Capture the cell that displays the provided text and extract its [x, y] central coordinate. 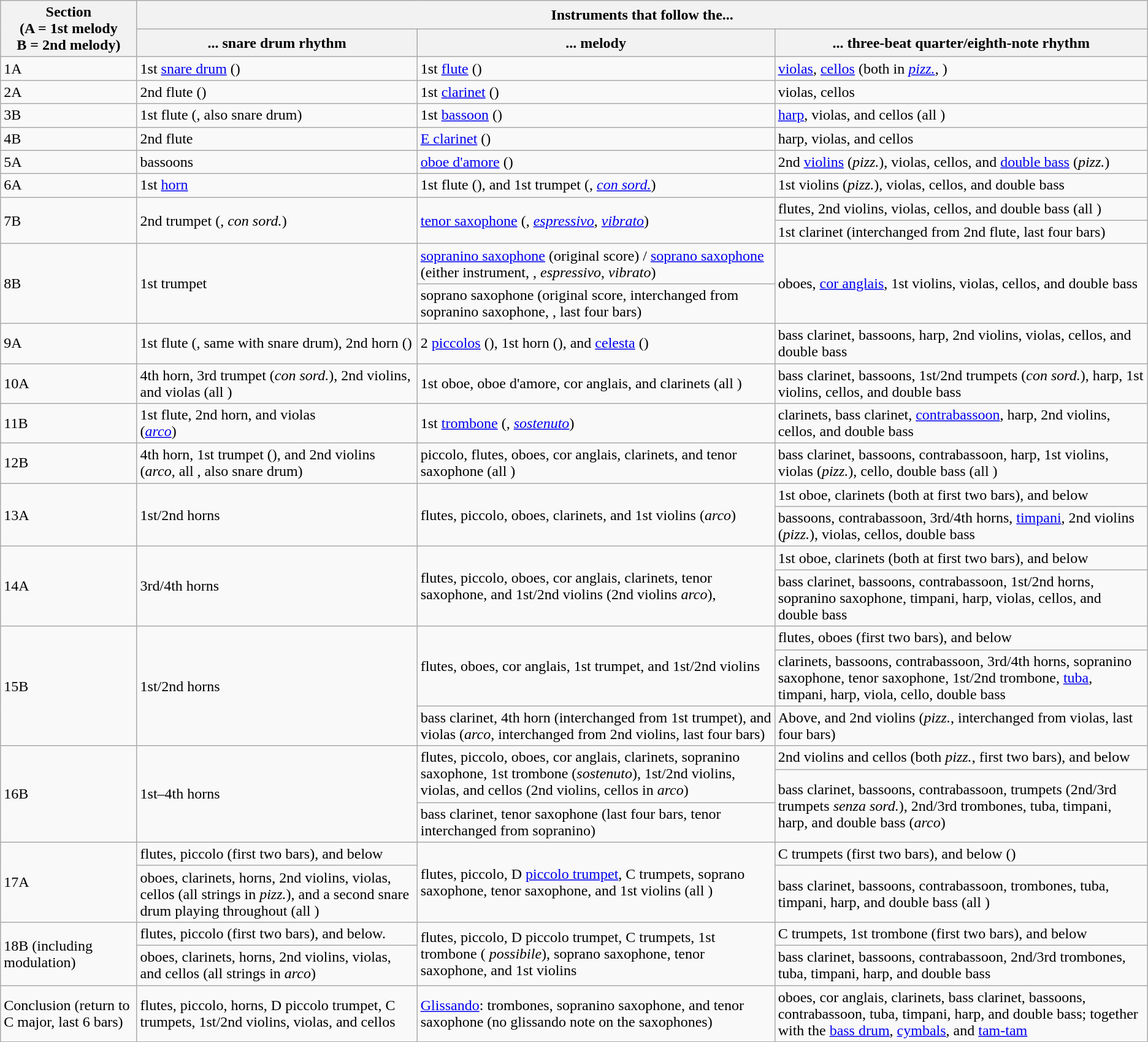
C trumpets (first two bars), and below () [961, 854]
3rd/4th horns [277, 586]
bass clarinet, bassoons, contrabassoon, harp, 1st violins, violas (pizz.), cello, double bass (all ) [961, 464]
1st flute, 2nd horn, and violas(arco) [277, 423]
flutes, piccolo, oboes, clarinets, and 1st violins (arco) [596, 515]
... snare drum rhythm [277, 43]
oboes, cor anglais, 1st violins, violas, cellos, and double bass [961, 283]
3B [69, 115]
flutes, oboes (first two bars), and below [961, 638]
Section (A = 1st melody B = 2nd melody) [69, 29]
Conclusion (return to C major, last 6 bars) [69, 1013]
Instruments that follow the... [642, 15]
13A [69, 515]
flutes, piccolo (first two bars), and below [277, 854]
oboes, clarinets, horns, 2nd violins, violas, and cellos (all strings in arco) [277, 965]
harp, violas, and cellos [961, 139]
6A [69, 185]
... melody [596, 43]
C trumpets, 1st trombone (first two bars), and below [961, 933]
2A [69, 92]
18B (including modulation) [69, 953]
4th horn, 3rd trumpet (con sord.), 2nd violins, and violas (all ) [277, 383]
1st trumpet [277, 283]
1st clarinet (interchanged from 2nd flute, last four bars) [961, 232]
flutes, 2nd violins, violas, cellos, and double bass (all ) [961, 209]
2nd flute () [277, 92]
harp, violas, and cellos (all ) [961, 115]
violas, cellos [961, 92]
2nd violins and cellos (both pizz., first two bars), and below [961, 757]
1st flute (, also snare drum) [277, 115]
1st flute (, same with snare drum), 2nd horn () [277, 343]
17A [69, 882]
2nd violins (pizz.), violas, cellos, and double bass (pizz.) [961, 162]
11B [69, 423]
flutes, piccolo, oboes, cor anglais, clarinets, tenor saxophone, and 1st/2nd violins (2nd violins arco), [596, 586]
bass clarinet, bassoons, contrabassoon, trombones, tuba, timpani, harp, and double bass (all ) [961, 894]
soprano saxophone (original score, interchanged from sopranino saxophone, , last four bars) [596, 303]
violas, cellos (both in pizz., ) [961, 69]
15B [69, 686]
bass clarinet, bassoons, contrabassoon, trumpets (2nd/3rd trumpets senza sord.), 2nd/3rd trombones, tuba, timpani, harp, and double bass (arco) [961, 806]
flutes, piccolo, horns, D piccolo trumpet, C trumpets, 1st/2nd violins, violas, and cellos [277, 1013]
1st flute () [596, 69]
1st trombone (, sostenuto) [596, 423]
bassoons, contrabassoon, 3rd/4th horns, timpani, 2nd violins (pizz.), violas, cellos, double bass [961, 526]
oboes, clarinets, horns, 2nd violins, violas, cellos (all strings in pizz.), and a second snare drum playing throughout (all ) [277, 894]
2nd flute [277, 139]
... three-beat quarter/eighth-note rhythm [961, 43]
2nd trumpet (, con sord.) [277, 220]
tenor saxophone (, espressivo, vibrato) [596, 220]
2 piccolos (), 1st horn (), and celesta () [596, 343]
piccolo, flutes, oboes, cor anglais, clarinets, and tenor saxophone (all ) [596, 464]
flutes, piccolo, D piccolo trumpet, C trumpets, soprano saxophone, tenor saxophone, and 1st violins (all ) [596, 882]
bass clarinet, bassoons, contrabassoon, 1st/2nd horns, sopranino saxophone, timpani, harp, violas, cellos, and double bass [961, 598]
oboe d'amore () [596, 162]
bass clarinet, 4th horn (interchanged from 1st trumpet), and violas (arco, interchanged from 2nd violins, last four bars) [596, 726]
1st–4th horns [277, 794]
E clarinet () [596, 139]
flutes, oboes, cor anglais, 1st trumpet, and 1st/2nd violins [596, 666]
9A [69, 343]
flutes, piccolo (first two bars), and below. [277, 933]
1A [69, 69]
4B [69, 139]
10A [69, 383]
5A [69, 162]
1st flute (), and 1st trumpet (, con sord.) [596, 185]
7B [69, 220]
14A [69, 586]
4th horn, 1st trumpet (), and 2nd violins (arco, all , also snare drum) [277, 464]
8B [69, 283]
16B [69, 794]
flutes, piccolo, D piccolo trumpet, C trumpets, 1st trombone ( possibile), soprano saxophone, tenor saxophone, and 1st violins [596, 953]
clarinets, bass clarinet, contrabassoon, harp, 2nd violins, cellos, and double bass [961, 423]
Glissando: trombones, sopranino saxophone, and tenor saxophone (no glissando note on the saxophones) [596, 1013]
1st horn [277, 185]
1st bassoon () [596, 115]
1st snare drum () [277, 69]
bass clarinet, bassoons, contrabassoon, 2nd/3rd trombones, tuba, timpani, harp, and double bass [961, 965]
12B [69, 464]
bass clarinet, tenor saxophone (last four bars, tenor interchanged from sopranino) [596, 822]
1st violins (pizz.), violas, cellos, and double bass [961, 185]
sopranino saxophone (original score) / soprano saxophone (either instrument, , espressivo, vibrato) [596, 264]
bassoons [277, 162]
bass clarinet, bassoons, harp, 2nd violins, violas, cellos, and double bass [961, 343]
1st clarinet () [596, 92]
Above, and 2nd violins (pizz., interchanged from violas, last four bars) [961, 726]
bass clarinet, bassoons, 1st/2nd trumpets (con sord.), harp, 1st violins, cellos, and double bass [961, 383]
1st oboe, oboe d'amore, cor anglais, and clarinets (all ) [596, 383]
